Identify which cell holds the provided text, then report its [x, y] central coordinate. 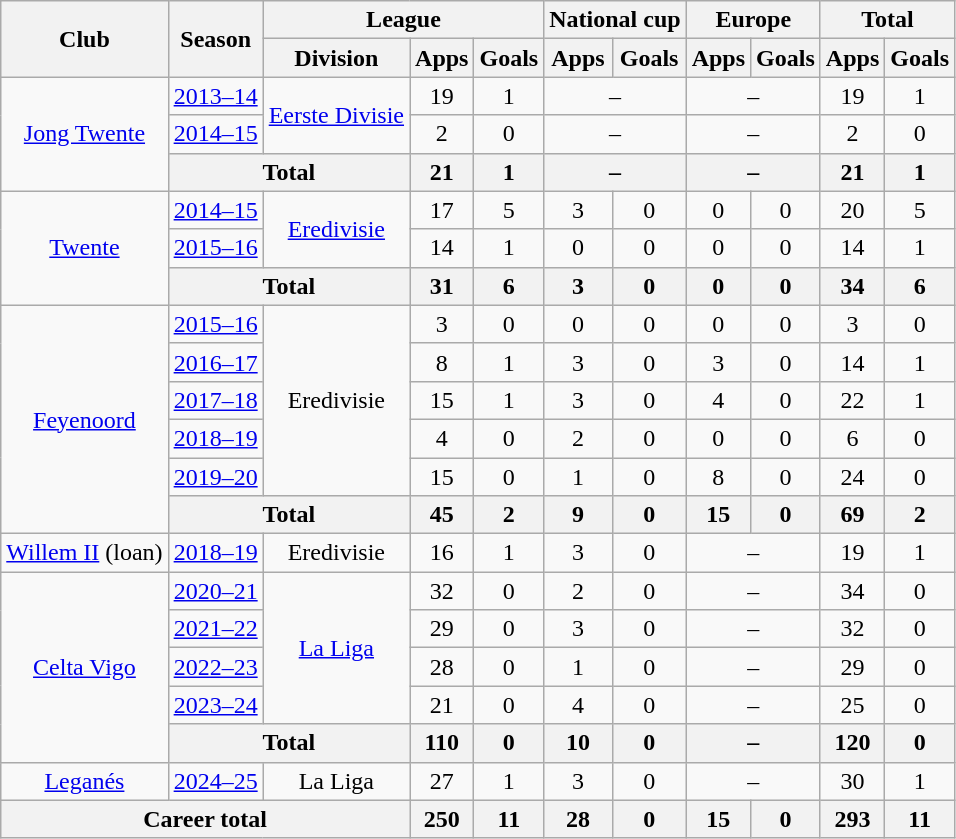
Celta Vigo [84, 667]
20 [852, 210]
Eerste Divisie [336, 115]
16 [442, 553]
9 [578, 515]
10 [578, 743]
22 [852, 400]
Career total [206, 819]
17 [442, 210]
Feyenoord [84, 419]
120 [852, 743]
Leganés [84, 781]
27 [442, 781]
2017–18 [216, 400]
National cup [615, 20]
45 [442, 515]
293 [852, 819]
2019–20 [216, 477]
2013–14 [216, 96]
31 [442, 286]
69 [852, 515]
2024–25 [216, 781]
Willem II (loan) [84, 553]
30 [852, 781]
Twente [84, 248]
2021–22 [216, 629]
25 [852, 705]
24 [852, 477]
110 [442, 743]
Season [216, 39]
250 [442, 819]
2016–17 [216, 362]
League [404, 20]
2022–23 [216, 667]
Division [336, 58]
Club [84, 39]
2023–24 [216, 705]
Jong Twente [84, 134]
Europe [753, 20]
2020–21 [216, 591]
